Identify which cell holds the provided text, then report its [X, Y] central coordinate. 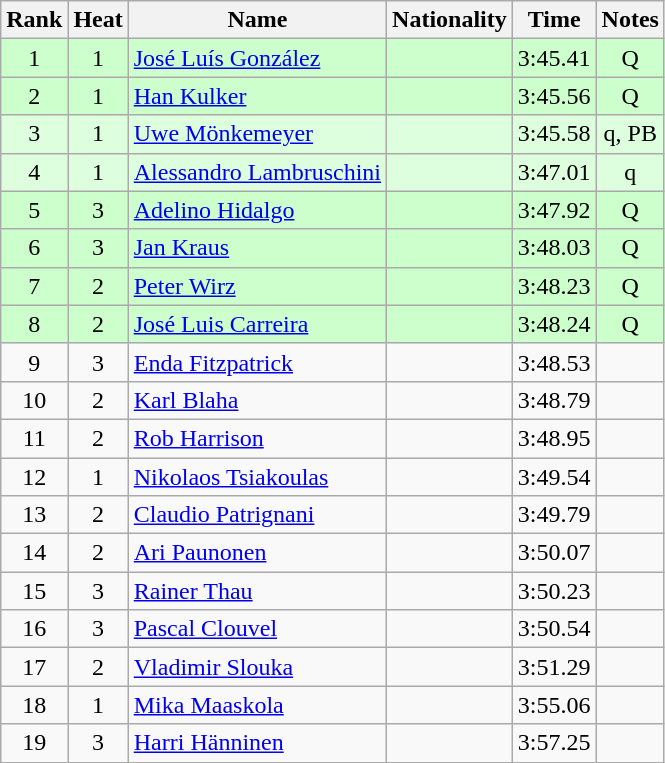
Alessandro Lambruschini [257, 172]
3:50.23 [554, 591]
Vladimir Slouka [257, 667]
Heat [98, 20]
3:49.54 [554, 477]
Rainer Thau [257, 591]
9 [34, 362]
19 [34, 743]
Name [257, 20]
Ari Paunonen [257, 553]
15 [34, 591]
Claudio Patrignani [257, 515]
7 [34, 286]
Enda Fitzpatrick [257, 362]
3:47.01 [554, 172]
q [630, 172]
3:45.56 [554, 96]
3:50.07 [554, 553]
3:48.03 [554, 248]
Uwe Mönkemeyer [257, 134]
3:57.25 [554, 743]
11 [34, 438]
Nikolaos Tsiakoulas [257, 477]
17 [34, 667]
Adelino Hidalgo [257, 210]
3:45.41 [554, 58]
Han Kulker [257, 96]
3:50.54 [554, 629]
Karl Blaha [257, 400]
13 [34, 515]
Time [554, 20]
12 [34, 477]
3:49.79 [554, 515]
14 [34, 553]
Rank [34, 20]
18 [34, 705]
Jan Kraus [257, 248]
4 [34, 172]
Mika Maaskola [257, 705]
3:48.53 [554, 362]
16 [34, 629]
José Luis Carreira [257, 324]
José Luís González [257, 58]
8 [34, 324]
3:45.58 [554, 134]
Harri Hänninen [257, 743]
3:48.23 [554, 286]
5 [34, 210]
Nationality [450, 20]
q, PB [630, 134]
3:48.24 [554, 324]
Notes [630, 20]
3:55.06 [554, 705]
6 [34, 248]
3:48.79 [554, 400]
10 [34, 400]
3:47.92 [554, 210]
Rob Harrison [257, 438]
3:51.29 [554, 667]
Peter Wirz [257, 286]
Pascal Clouvel [257, 629]
3:48.95 [554, 438]
